Pinpoint the cell where the given text exists, returning its (X, Y) midpoint coordinate. 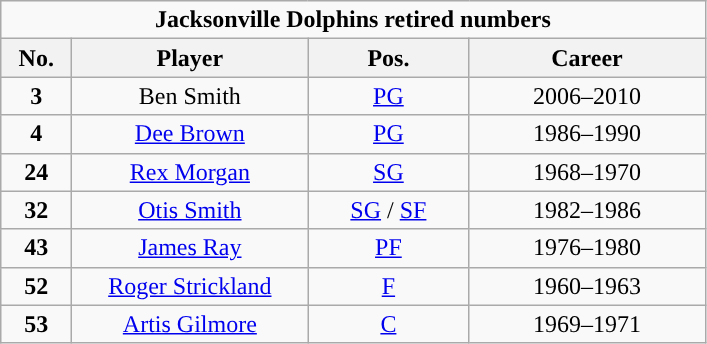
Ben Smith (190, 96)
53 (36, 324)
Jacksonville Dolphins retired numbers (353, 20)
1968–1970 (587, 172)
Dee Brown (190, 134)
32 (36, 210)
PF (388, 248)
C (388, 324)
24 (36, 172)
1976–1980 (587, 248)
James Ray (190, 248)
1969–1971 (587, 324)
1986–1990 (587, 134)
1960–1963 (587, 286)
F (388, 286)
No. (36, 58)
Career (587, 58)
1982–1986 (587, 210)
2006–2010 (587, 96)
Pos. (388, 58)
Artis Gilmore (190, 324)
3 (36, 96)
43 (36, 248)
SG (388, 172)
4 (36, 134)
Roger Strickland (190, 286)
52 (36, 286)
SG / SF (388, 210)
Player (190, 58)
Rex Morgan (190, 172)
Otis Smith (190, 210)
